For the text-containing cell, return its midpoint in [x, y] coordinate format. 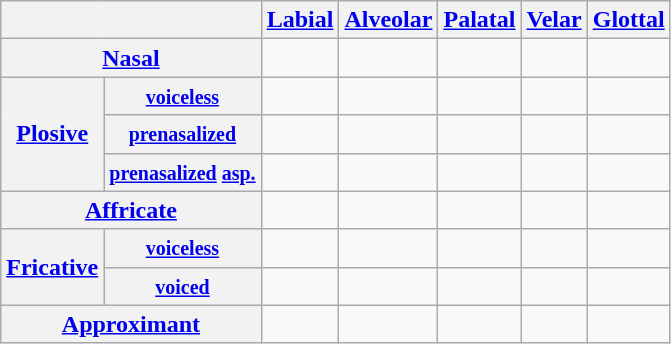
Approximant [131, 324]
prenasalized asp. [182, 172]
prenasalized [182, 134]
Nasal [131, 58]
voiced [182, 286]
Plosive [52, 134]
Glottal [628, 20]
Palatal [480, 20]
Affricate [131, 210]
Labial [300, 20]
Alveolar [388, 20]
Velar [554, 20]
Fricative [52, 267]
